For the text-containing cell, return its midpoint in [x, y] coordinate format. 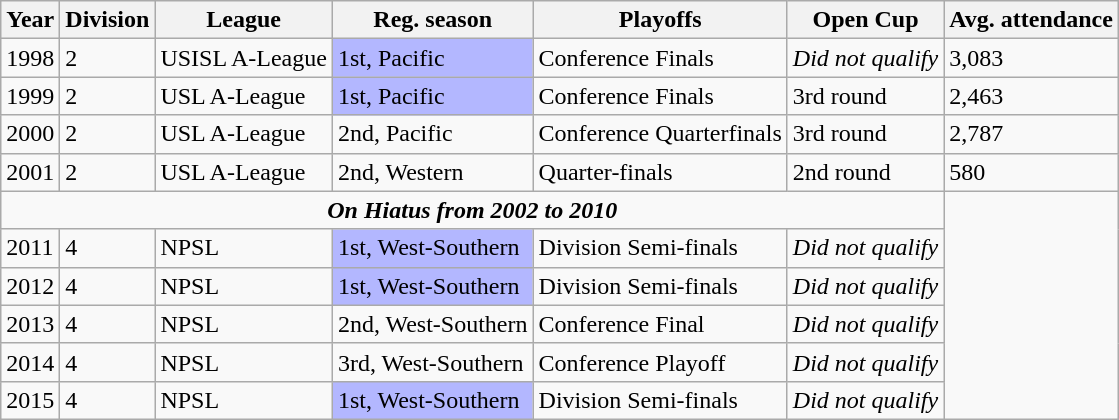
3,083 [1032, 58]
2000 [30, 134]
Conference Final [660, 324]
Quarter-finals [660, 172]
2nd, West-Southern [432, 324]
Conference Playoff [660, 362]
3rd, West-Southern [432, 362]
2nd, Pacific [432, 134]
2,463 [1032, 96]
2001 [30, 172]
League [244, 20]
Open Cup [865, 20]
Division [108, 20]
2014 [30, 362]
2012 [30, 286]
2015 [30, 400]
Year [30, 20]
USISL A-League [244, 58]
2013 [30, 324]
Avg. attendance [1032, 20]
1998 [30, 58]
2,787 [1032, 134]
Conference Quarterfinals [660, 134]
2nd round [865, 172]
1999 [30, 96]
Playoffs [660, 20]
580 [1032, 172]
Reg. season [432, 20]
2011 [30, 248]
2nd, Western [432, 172]
On Hiatus from 2002 to 2010 [472, 210]
